Identify which cell holds the provided text, then report its (X, Y) central coordinate. 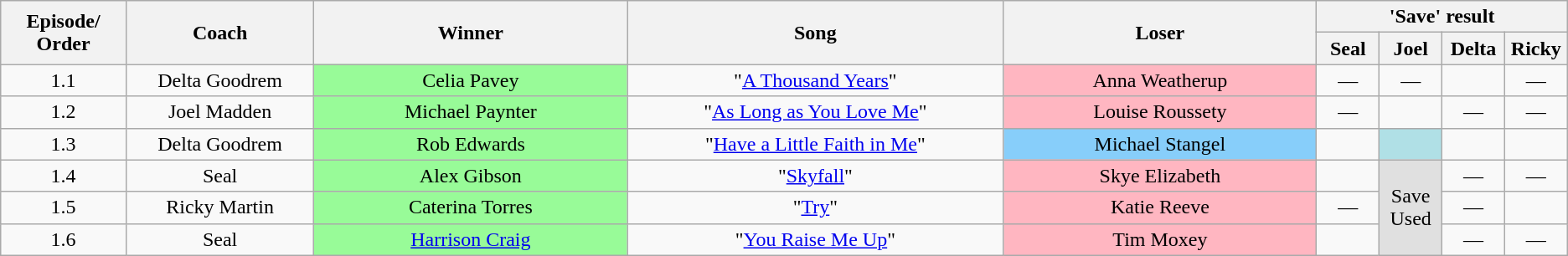
Delta (1474, 49)
Louise Roussety (1160, 112)
"As Long as You Love Me" (816, 112)
Caterina Torres (471, 207)
Tim Moxey (1160, 239)
1.1 (64, 80)
Episode/Order (64, 33)
Michael Paynter (471, 112)
1.2 (64, 112)
"You Raise Me Up" (816, 239)
Celia Pavey (471, 80)
Joel (1411, 49)
Save Used (1411, 207)
1.6 (64, 239)
Michael Stangel (1160, 144)
Joel Madden (219, 112)
'Save' result (1442, 17)
Harrison Craig (471, 239)
1.3 (64, 144)
1.5 (64, 207)
Alex Gibson (471, 176)
Song (816, 33)
Ricky Martin (219, 207)
"A Thousand Years" (816, 80)
"Skyfall" (816, 176)
Ricky (1536, 49)
1.4 (64, 176)
Katie Reeve (1160, 207)
Winner (471, 33)
Anna Weatherup (1160, 80)
Coach (219, 33)
Skye Elizabeth (1160, 176)
"Have a Little Faith in Me" (816, 144)
Loser (1160, 33)
"Try" (816, 207)
Rob Edwards (471, 144)
